Output the (x, y) coordinate of the center of the cell containing the given text.  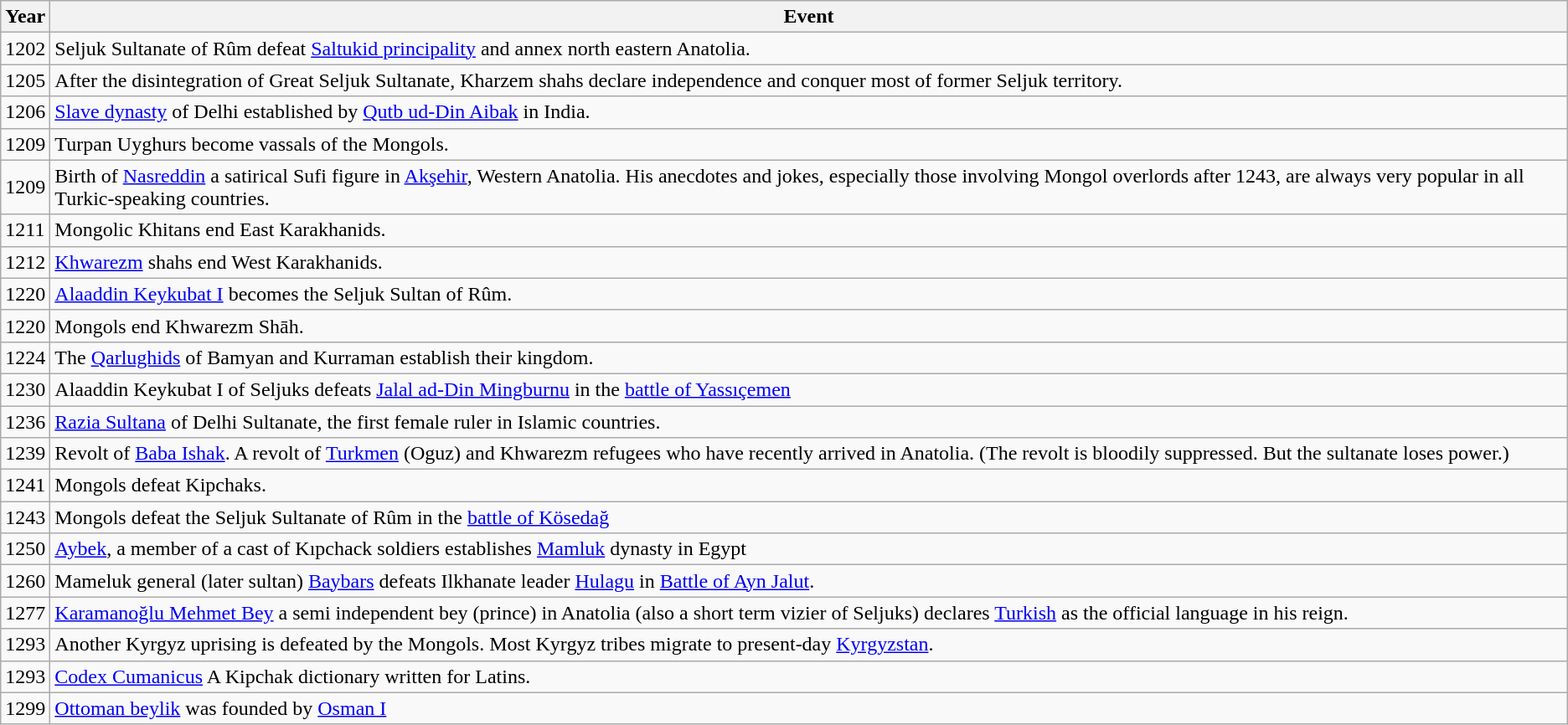
1230 (25, 389)
After the disintegration of Great Seljuk Sultanate, Kharzem shahs declare independence and conquer most of former Seljuk territory. (809, 80)
Mongolic Khitans end East Karakhanids. (809, 230)
Event (809, 17)
Razia Sultana of Delhi Sultanate, the first female ruler in Islamic countries. (809, 421)
1250 (25, 549)
Year (25, 17)
Mongols end Khwarezm Shāh. (809, 326)
The Qarlughids of Bamyan and Kurraman establish their kingdom. (809, 357)
Alaaddin Keykubat I of Seljuks defeats Jalal ad-Din Mingburnu in the battle of Yassıçemen (809, 389)
1299 (25, 708)
1260 (25, 581)
Ottoman beylik was founded by Osman I (809, 708)
Seljuk Sultanate of Rûm defeat Saltukid principality and annex north eastern Anatolia. (809, 49)
1277 (25, 613)
Slave dynasty of Delhi established by Qutb ud-Din Aibak in India. (809, 112)
1239 (25, 454)
1212 (25, 262)
1202 (25, 49)
Aybek, a member of a cast of Kıpchack soldiers establishes Mamluk dynasty in Egypt (809, 549)
Mongols defeat the Seljuk Sultanate of Rûm in the battle of Kösedağ (809, 517)
Mongols defeat Kipchaks. (809, 486)
1206 (25, 112)
1241 (25, 486)
Khwarezm shahs end West Karakhanids. (809, 262)
1205 (25, 80)
1236 (25, 421)
1224 (25, 357)
Mameluk general (later sultan) Baybars defeats Ilkhanate leader Hulagu in Battle of Ayn Jalut. (809, 581)
Another Kyrgyz uprising is defeated by the Mongols. Most Kyrgyz tribes migrate to present-day Kyrgyzstan. (809, 645)
Codex Cumanicus A Kipchak dictionary written for Latins. (809, 676)
1243 (25, 517)
1211 (25, 230)
Turpan Uyghurs become vassals of the Mongols. (809, 144)
Alaaddin Keykubat I becomes the Seljuk Sultan of Rûm. (809, 294)
